Search for the cell housing the specified text and yield its [X, Y] center coordinate. 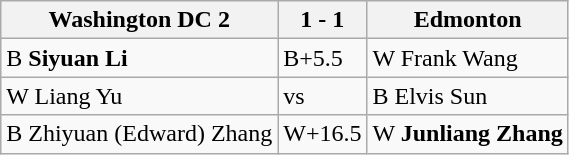
W Liang Yu [140, 96]
W+16.5 [322, 134]
B+5.5 [322, 58]
1 - 1 [322, 20]
B Zhiyuan (Edward) Zhang [140, 134]
W Junliang Zhang [468, 134]
B Siyuan Li [140, 58]
W Frank Wang [468, 58]
Edmonton [468, 20]
vs [322, 96]
B Elvis Sun [468, 96]
Washington DC 2 [140, 20]
